Scan for the cell matching the given text and deliver its (x, y) coordinate at center. 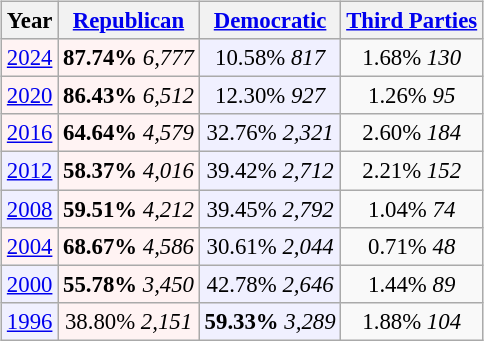
30.61% 2,044 (270, 246)
1.68% 130 (412, 58)
39.42% 2,712 (270, 171)
1.26% 95 (412, 96)
59.51% 4,212 (129, 209)
Third Parties (412, 21)
2004 (30, 246)
87.74% 6,777 (129, 58)
Republican (129, 21)
55.78% 3,450 (129, 284)
2020 (30, 96)
2008 (30, 209)
59.33% 3,289 (270, 321)
2016 (30, 133)
39.45% 2,792 (270, 209)
0.71% 48 (412, 246)
Year (30, 21)
68.67% 4,586 (129, 246)
1996 (30, 321)
32.76% 2,321 (270, 133)
2.21% 152 (412, 171)
1.44% 89 (412, 284)
2.60% 184 (412, 133)
2000 (30, 284)
12.30% 927 (270, 96)
38.80% 2,151 (129, 321)
1.04% 74 (412, 209)
10.58% 817 (270, 58)
42.78% 2,646 (270, 284)
1.88% 104 (412, 321)
58.37% 4,016 (129, 171)
Democratic (270, 21)
86.43% 6,512 (129, 96)
2024 (30, 58)
2012 (30, 171)
64.64% 4,579 (129, 133)
